From the cell containing the given text, extract its center point as (x, y) coordinate. 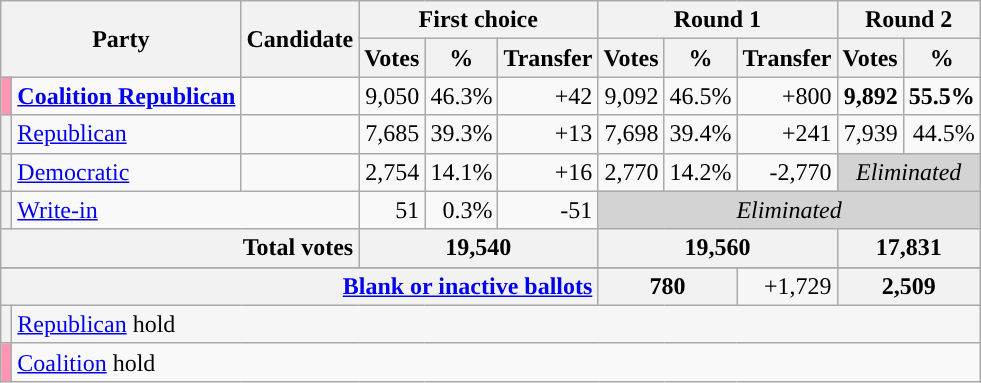
39.3% (462, 134)
Round 1 (718, 20)
19,560 (718, 248)
Coalition Republican (126, 96)
2,509 (908, 286)
-51 (548, 210)
14.2% (700, 172)
9,892 (870, 96)
-2,770 (787, 172)
Total votes (180, 248)
+800 (787, 96)
44.5% (942, 134)
9,050 (392, 96)
+13 (548, 134)
55.5% (942, 96)
Republican (126, 134)
Blank or inactive ballots (300, 286)
51 (392, 210)
9,092 (631, 96)
+42 (548, 96)
46.3% (462, 96)
Democratic (126, 172)
7,939 (870, 134)
0.3% (462, 210)
2,770 (631, 172)
2,754 (392, 172)
+1,729 (787, 286)
Write-in (186, 210)
Republican hold (496, 324)
+16 (548, 172)
Candidate (300, 39)
Round 2 (908, 20)
First choice (478, 20)
780 (668, 286)
7,698 (631, 134)
Party (121, 39)
14.1% (462, 172)
Coalition hold (496, 362)
+241 (787, 134)
39.4% (700, 134)
19,540 (478, 248)
46.5% (700, 96)
7,685 (392, 134)
17,831 (908, 248)
